Detect which cell encompasses the target text, then output its (X, Y) center coordinate. 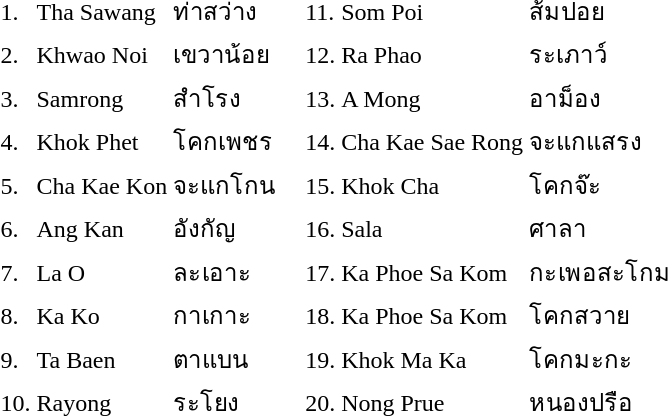
12. (320, 54)
Khok Ma Ka (432, 359)
18. (320, 316)
13. (320, 98)
15. (320, 185)
เขวาน้อย (224, 54)
Cha Kae Sae Rong (432, 142)
La O (102, 272)
19. (320, 359)
Khwao Noi (102, 54)
Khok Cha (432, 185)
Khok Phet (102, 142)
17. (320, 272)
Cha Kae Kon (102, 185)
Sala (432, 228)
สำโรง (224, 98)
อังกัญ (224, 228)
กาเกาะ (224, 316)
Ang Kan (102, 228)
14. (320, 142)
จะแกโกน (224, 185)
ตาแบน (224, 359)
16. (320, 228)
Samrong (102, 98)
ละเอาะ (224, 272)
Ta Baen (102, 359)
Ka Ko (102, 316)
Ra Phao (432, 54)
A Mong (432, 98)
โคกเพชร (224, 142)
